Identify which cell holds the provided text, then report its [x, y] central coordinate. 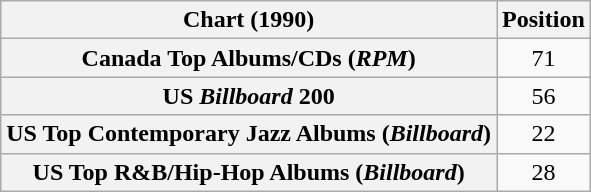
US Top Contemporary Jazz Albums (Billboard) [249, 134]
Chart (1990) [249, 20]
Canada Top Albums/CDs (RPM) [249, 58]
US Billboard 200 [249, 96]
US Top R&B/Hip-Hop Albums (Billboard) [249, 172]
71 [544, 58]
22 [544, 134]
56 [544, 96]
Position [544, 20]
28 [544, 172]
